Search for the cell housing the specified text and yield its [x, y] center coordinate. 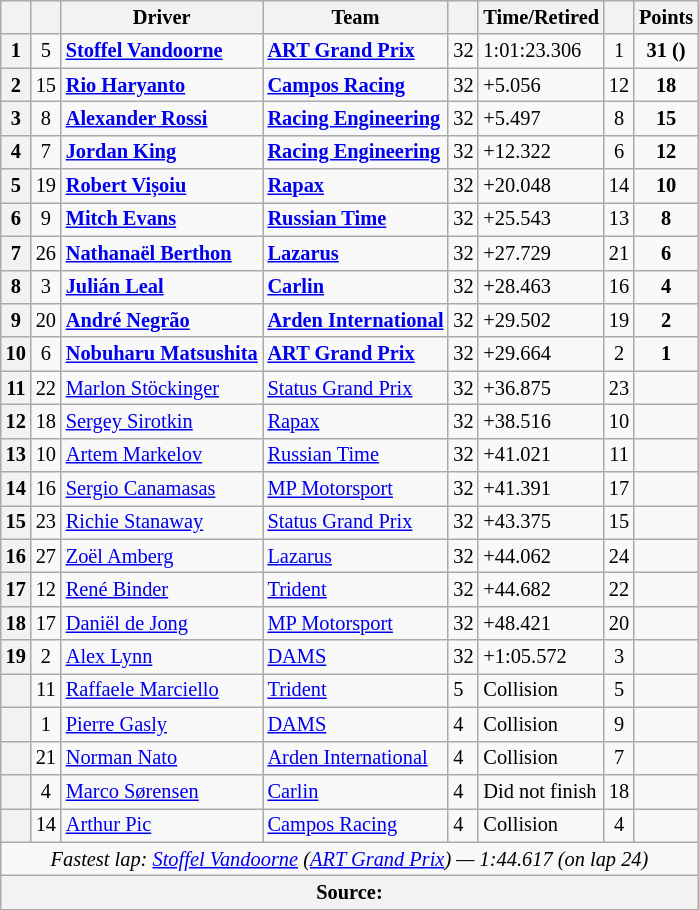
+20.048 [541, 186]
31 () [666, 51]
Sergey Sirotkin [162, 421]
Marlon Stöckinger [162, 388]
Jordan King [162, 152]
+43.375 [541, 522]
27 [46, 556]
Fastest lap: Stoffel Vandoorne (ART Grand Prix) — 1:44.617 (on lap 24) [350, 859]
1:01:23.306 [541, 51]
Team [356, 17]
Driver [162, 17]
+28.463 [541, 287]
+44.682 [541, 589]
+41.021 [541, 455]
Stoffel Vandoorne [162, 51]
Source: [350, 892]
24 [619, 556]
Raffaele Marciello [162, 690]
Daniël de Jong [162, 623]
+1:05.572 [541, 657]
Pierre Gasly [162, 724]
Julián Leal [162, 287]
Time/Retired [541, 17]
Mitch Evans [162, 219]
Marco Sørensen [162, 791]
Sergio Canamasas [162, 489]
André Negrão [162, 320]
Artem Markelov [162, 455]
+38.516 [541, 421]
Alexander Rossi [162, 118]
Rio Haryanto [162, 85]
+5.497 [541, 118]
+36.875 [541, 388]
26 [46, 253]
Did not finish [541, 791]
+48.421 [541, 623]
Points [666, 17]
Robert Vișoiu [162, 186]
+44.062 [541, 556]
+5.056 [541, 85]
+29.502 [541, 320]
+41.391 [541, 489]
Nobuharu Matsushita [162, 354]
+27.729 [541, 253]
Arthur Pic [162, 825]
Zoël Amberg [162, 556]
Norman Nato [162, 758]
+25.543 [541, 219]
+29.664 [541, 354]
+12.322 [541, 152]
Richie Stanaway [162, 522]
René Binder [162, 589]
Alex Lynn [162, 657]
Nathanaël Berthon [162, 253]
